Capture the cell that displays the provided text and extract its [X, Y] central coordinate. 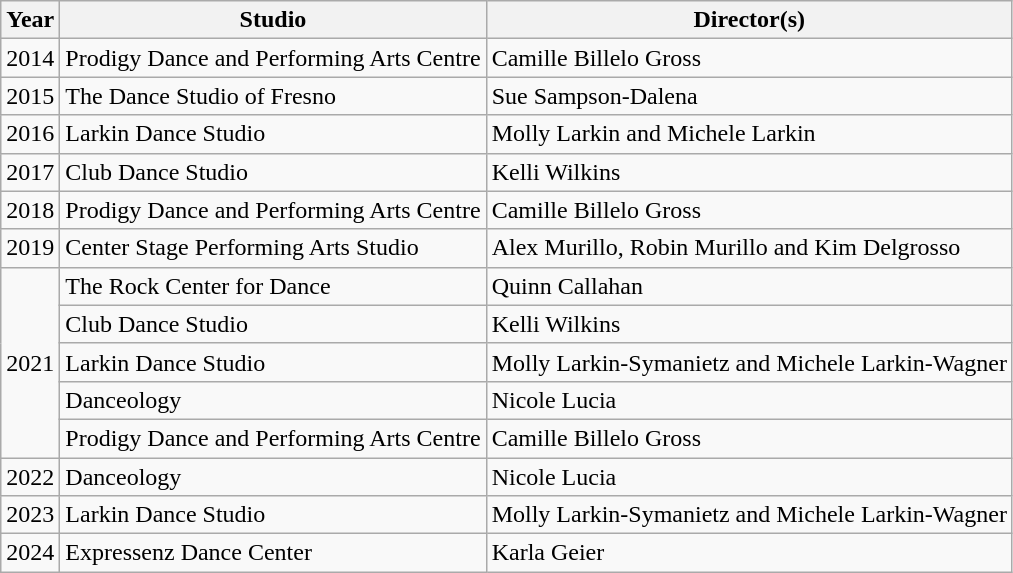
2014 [30, 58]
The Dance Studio of Fresno [273, 96]
2019 [30, 248]
Molly Larkin and Michele Larkin [749, 134]
2017 [30, 172]
Center Stage Performing Arts Studio [273, 248]
Sue Sampson-Dalena [749, 96]
2018 [30, 210]
2015 [30, 96]
2022 [30, 477]
Expressenz Dance Center [273, 553]
Studio [273, 20]
2023 [30, 515]
Quinn Callahan [749, 286]
Alex Murillo, Robin Murillo and Kim Delgrosso [749, 248]
Year [30, 20]
The Rock Center for Dance [273, 286]
2016 [30, 134]
2024 [30, 553]
Karla Geier [749, 553]
2021 [30, 362]
Director(s) [749, 20]
